For the text-containing cell, return its midpoint in [X, Y] coordinate format. 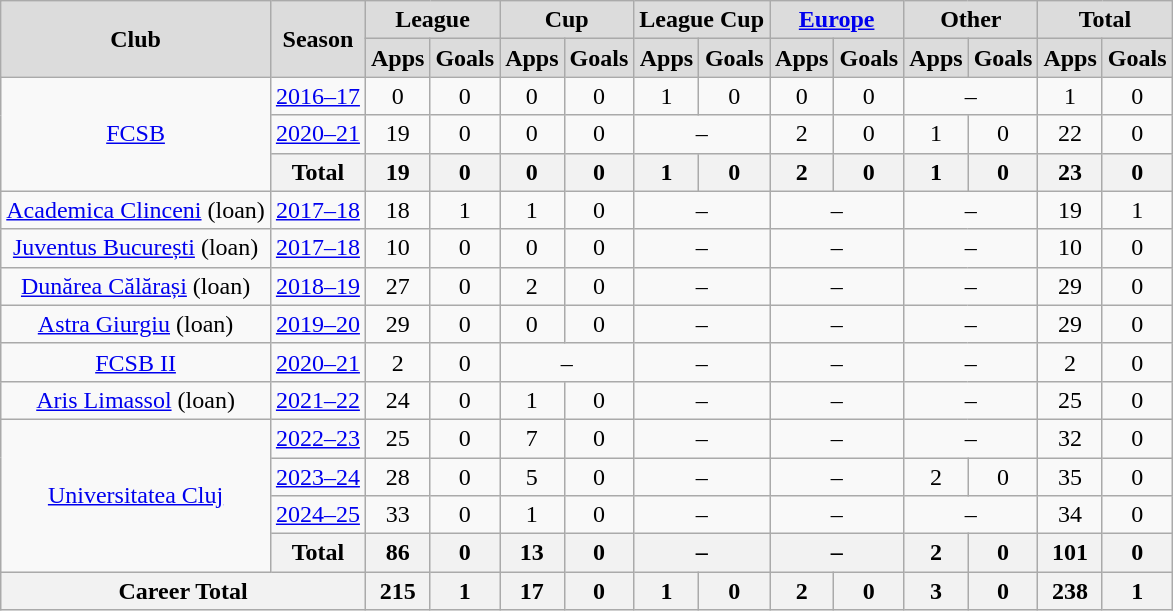
7 [532, 438]
215 [397, 591]
32 [1070, 438]
2016–17 [318, 96]
FCSB II [136, 362]
28 [397, 477]
101 [1070, 553]
17 [532, 591]
Cup [567, 20]
2021–22 [318, 400]
Universitatea Cluj [136, 495]
5 [532, 477]
Juventus București (loan) [136, 248]
Career Total [184, 591]
238 [1070, 591]
13 [532, 553]
2023–24 [318, 477]
Astra Giurgiu (loan) [136, 324]
FCSB [136, 134]
24 [397, 400]
2022–23 [318, 438]
3 [936, 591]
Season [318, 39]
Aris Limassol (loan) [136, 400]
Academica Clinceni (loan) [136, 210]
2018–19 [318, 286]
Other [971, 20]
2024–25 [318, 515]
27 [397, 286]
Europe [837, 20]
League [432, 20]
34 [1070, 515]
Dunărea Călărași (loan) [136, 286]
23 [1070, 172]
86 [397, 553]
18 [397, 210]
22 [1070, 134]
35 [1070, 477]
League Cup [702, 20]
Club [136, 39]
33 [397, 515]
2019–20 [318, 324]
